Find where the given text appears and provide that cell's center as (x, y) coordinate. 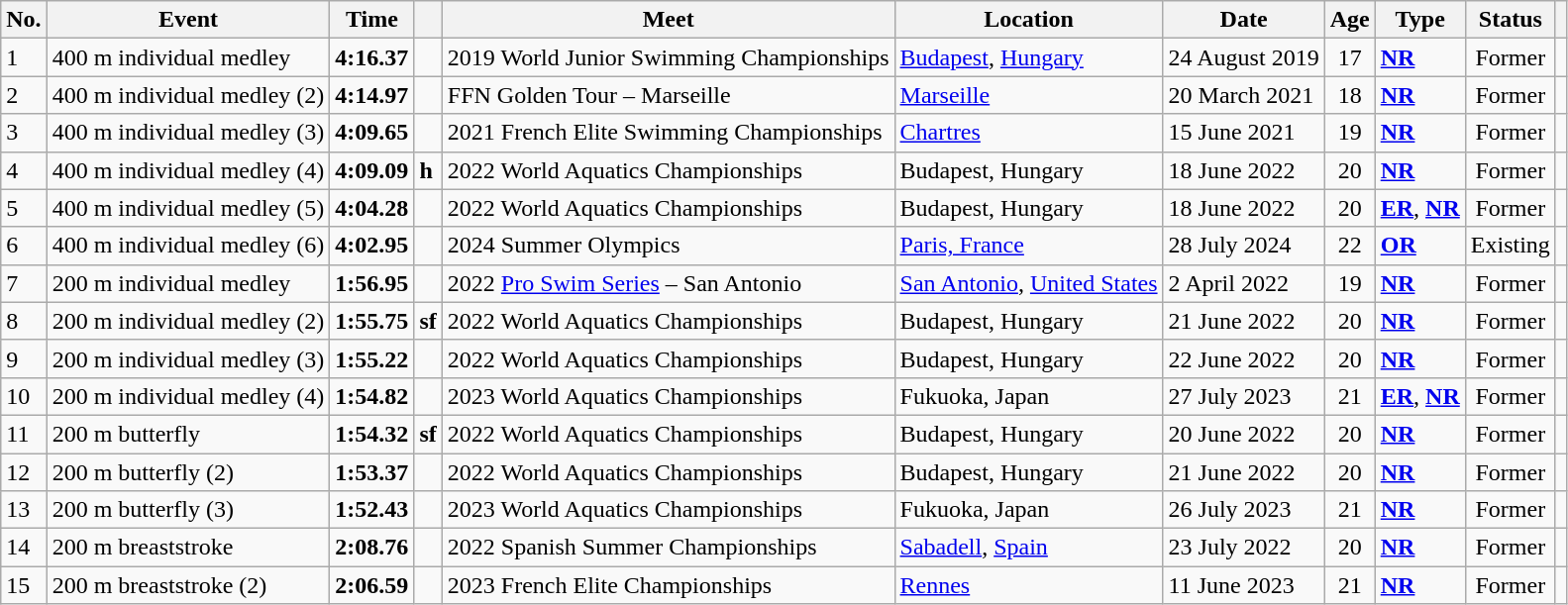
1:52.43 (372, 510)
4:09.65 (372, 133)
15 (24, 585)
400 m individual medley (2) (188, 95)
4 (24, 170)
12 (24, 472)
11 (24, 434)
22 June 2022 (1244, 358)
Paris, France (1028, 246)
4:09.09 (372, 170)
400 m individual medley (6) (188, 246)
Age (1349, 20)
200 m individual medley (2) (188, 321)
1:53.37 (372, 472)
1:55.75 (372, 321)
20 March 2021 (1244, 95)
San Antonio, United States (1028, 283)
Event (188, 20)
4:04.28 (372, 208)
Location (1028, 20)
4:14.97 (372, 95)
Sabadell, Spain (1028, 548)
18 (1349, 95)
Rennes (1028, 585)
200 m breaststroke (2) (188, 585)
Meet (668, 20)
20 June 2022 (1244, 434)
24 August 2019 (1244, 57)
3 (24, 133)
h (428, 170)
OR (1420, 246)
2:08.76 (372, 548)
200 m individual medley (188, 283)
2019 World Junior Swimming Championships (668, 57)
7 (24, 283)
2022 Pro Swim Series – San Antonio (668, 283)
2024 Summer Olympics (668, 246)
11 June 2023 (1244, 585)
22 (1349, 246)
13 (24, 510)
400 m individual medley (4) (188, 170)
28 July 2024 (1244, 246)
200 m individual medley (3) (188, 358)
FFN Golden Tour – Marseille (668, 95)
23 July 2022 (1244, 548)
2 April 2022 (1244, 283)
2021 French Elite Swimming Championships (668, 133)
15 June 2021 (1244, 133)
8 (24, 321)
400 m individual medley (188, 57)
200 m individual medley (4) (188, 396)
14 (24, 548)
6 (24, 246)
10 (24, 396)
4:02.95 (372, 246)
17 (1349, 57)
Chartres (1028, 133)
2:06.59 (372, 585)
400 m individual medley (3) (188, 133)
400 m individual medley (5) (188, 208)
2022 Spanish Summer Championships (668, 548)
1 (24, 57)
No. (24, 20)
200 m butterfly (3) (188, 510)
Status (1510, 20)
9 (24, 358)
2 (24, 95)
200 m butterfly (2) (188, 472)
27 July 2023 (1244, 396)
1:54.82 (372, 396)
26 July 2023 (1244, 510)
Date (1244, 20)
4:16.37 (372, 57)
5 (24, 208)
Existing (1510, 246)
200 m butterfly (188, 434)
1:56.95 (372, 283)
Time (372, 20)
1:55.22 (372, 358)
Marseille (1028, 95)
1:54.32 (372, 434)
Type (1420, 20)
2023 French Elite Championships (668, 585)
200 m breaststroke (188, 548)
